Extract the [x, y] coordinate from the center of the cell holding the provided text.  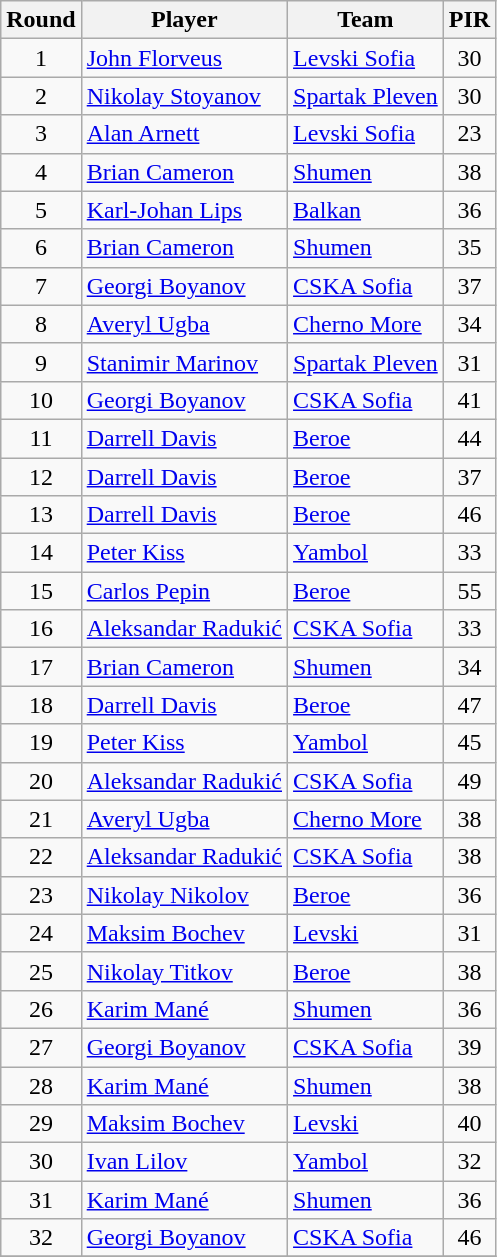
26 [41, 1009]
18 [41, 705]
44 [469, 438]
27 [41, 1047]
16 [41, 629]
15 [41, 591]
22 [41, 857]
40 [469, 1124]
Carlos Pepin [184, 591]
49 [469, 781]
20 [41, 781]
19 [41, 743]
25 [41, 971]
41 [469, 400]
8 [41, 324]
Balkan [366, 210]
1 [41, 58]
29 [41, 1124]
17 [41, 667]
4 [41, 172]
12 [41, 477]
6 [41, 248]
10 [41, 400]
47 [469, 705]
Round [41, 20]
24 [41, 933]
5 [41, 210]
39 [469, 1047]
Player [184, 20]
7 [41, 286]
55 [469, 591]
Nikolay Titkov [184, 971]
9 [41, 362]
Karl-Johan Lips [184, 210]
21 [41, 819]
Team [366, 20]
Ivan Lilov [184, 1162]
Nikolay Nikolov [184, 895]
3 [41, 134]
Stanimir Marinov [184, 362]
2 [41, 96]
John Florveus [184, 58]
Alan Arnett [184, 134]
14 [41, 553]
Nikolay Stoyanov [184, 96]
PIR [469, 20]
35 [469, 248]
28 [41, 1085]
45 [469, 743]
11 [41, 438]
13 [41, 515]
